Search for the cell housing the specified text and yield its [x, y] center coordinate. 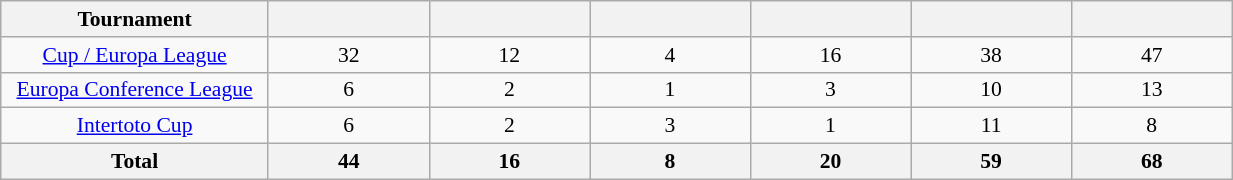
20 [830, 162]
Cup / Europa League [135, 55]
4 [670, 55]
47 [1152, 55]
Total [135, 162]
32 [348, 55]
59 [992, 162]
68 [1152, 162]
44 [348, 162]
11 [992, 126]
10 [992, 90]
Intertoto Cup [135, 126]
Tournament [135, 19]
12 [510, 55]
38 [992, 55]
13 [1152, 90]
Europa Conference League [135, 90]
